Identify which cell holds the provided text, then report its (X, Y) central coordinate. 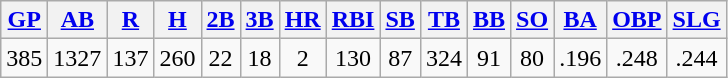
2B (220, 20)
.196 (580, 58)
2 (302, 58)
OBP (637, 20)
AB (78, 20)
87 (400, 58)
R (130, 20)
324 (444, 58)
SB (400, 20)
GP (24, 20)
RBI (353, 20)
BB (488, 20)
260 (178, 58)
22 (220, 58)
18 (260, 58)
91 (488, 58)
.248 (637, 58)
H (178, 20)
1327 (78, 58)
TB (444, 20)
80 (532, 58)
385 (24, 58)
BA (580, 20)
SO (532, 20)
130 (353, 58)
HR (302, 20)
SLG (696, 20)
137 (130, 58)
3B (260, 20)
.244 (696, 58)
